Identify which cell holds the provided text, then report its [x, y] central coordinate. 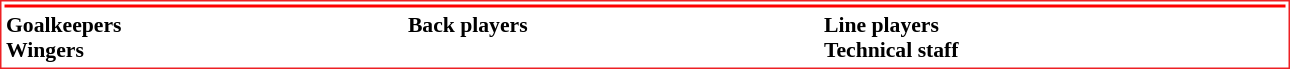
Line playersTechnical staff [1054, 37]
GoalkeepersWingers [204, 37]
Back players [612, 37]
